Determine the (x, y) coordinate at the center of the cell enclosing the given text.  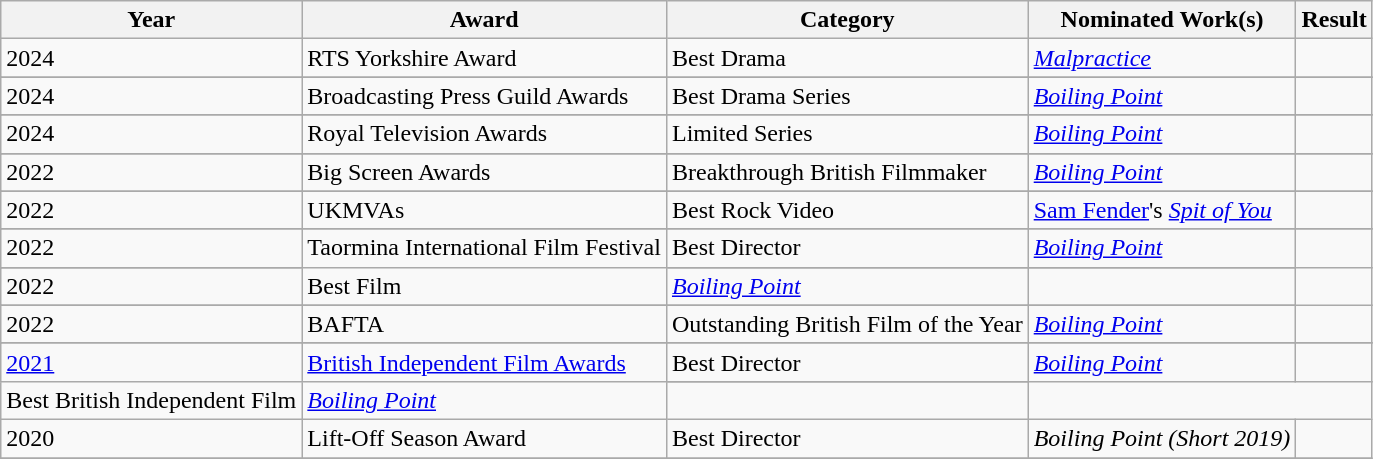
Nominated Work(s) (1162, 20)
2020 (152, 438)
Big Screen Awards (484, 172)
Outstanding British Film of the Year (847, 324)
Limited Series (847, 134)
Best Film (484, 286)
BAFTA (484, 324)
Breakthrough British Filmmaker (847, 172)
Malpractice (1162, 58)
Taormina International Film Festival (484, 248)
Boiling Point (Short 2019) (1162, 438)
RTS Yorkshire Award (484, 58)
Sam Fender's Spit of You (1162, 210)
Category (847, 20)
Result (1334, 20)
British Independent Film Awards (484, 362)
Award (484, 20)
Year (152, 20)
Broadcasting Press Guild Awards (484, 96)
UKMVAs (484, 210)
Lift-Off Season Award (484, 438)
Royal Television Awards (484, 134)
Best British Independent Film (152, 400)
Best Rock Video (847, 210)
Best Drama (847, 58)
2021 (152, 362)
Best Drama Series (847, 96)
